Locate the cell with the specified text and output its [x, y] center coordinate. 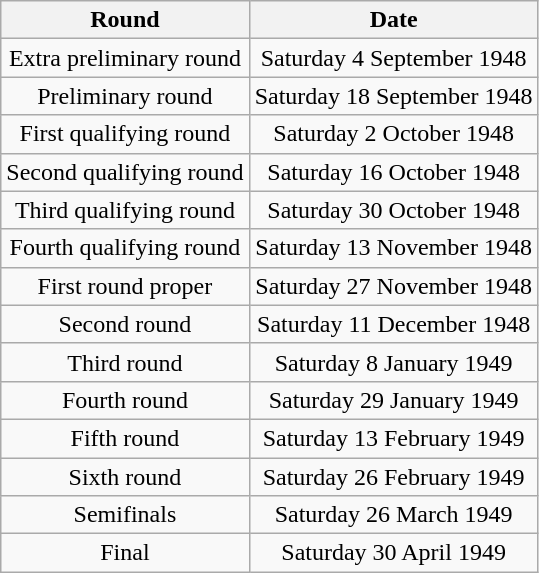
Saturday 18 September 1948 [394, 96]
Saturday 16 October 1948 [394, 172]
Saturday 30 April 1949 [394, 553]
Saturday 27 November 1948 [394, 286]
Saturday 29 January 1949 [394, 400]
First qualifying round [125, 134]
Saturday 11 December 1948 [394, 324]
Final [125, 553]
Third round [125, 362]
Preliminary round [125, 96]
Second round [125, 324]
Saturday 2 October 1948 [394, 134]
Date [394, 20]
Saturday 8 January 1949 [394, 362]
Round [125, 20]
Saturday 4 September 1948 [394, 58]
Saturday 30 October 1948 [394, 210]
Saturday 26 March 1949 [394, 515]
Sixth round [125, 477]
Third qualifying round [125, 210]
First round proper [125, 286]
Extra preliminary round [125, 58]
Semifinals [125, 515]
Saturday 13 February 1949 [394, 438]
Saturday 13 November 1948 [394, 248]
Second qualifying round [125, 172]
Fourth qualifying round [125, 248]
Fourth round [125, 400]
Saturday 26 February 1949 [394, 477]
Fifth round [125, 438]
